Determine the [X, Y] coordinate at the center of the cell enclosing the given text.  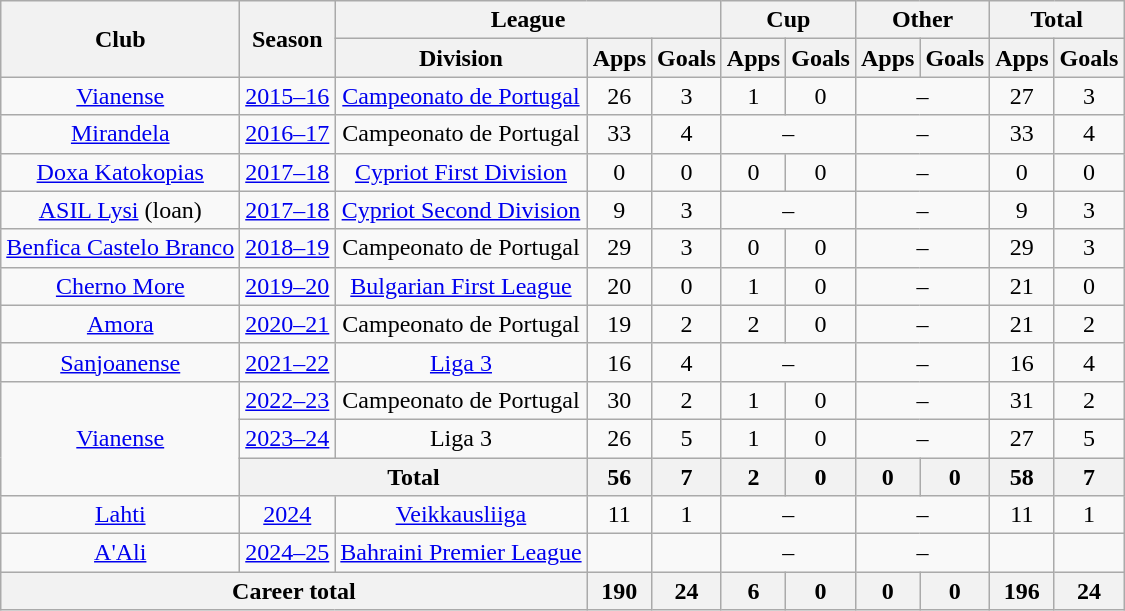
56 [619, 477]
Cup [788, 20]
2015–16 [288, 96]
19 [619, 324]
20 [619, 286]
Other [922, 20]
2022–23 [288, 400]
Cypriot First Division [461, 172]
Bahraini Premier League [461, 553]
Career total [294, 591]
2023–24 [288, 438]
League [528, 20]
Division [461, 58]
Club [120, 39]
Season [288, 39]
30 [619, 400]
A'Ali [120, 553]
2016–17 [288, 134]
Benfica Castelo Branco [120, 248]
196 [1022, 591]
Mirandela [120, 134]
Lahti [120, 515]
Veikkausliiga [461, 515]
2019–20 [288, 286]
2020–21 [288, 324]
2021–22 [288, 362]
58 [1022, 477]
Amora [120, 324]
Sanjoanense [120, 362]
31 [1022, 400]
Cypriot Second Division [461, 210]
ASIL Lysi (loan) [120, 210]
2024–25 [288, 553]
Bulgarian First League [461, 286]
6 [753, 591]
2024 [288, 515]
Cherno More [120, 286]
190 [619, 591]
2018–19 [288, 248]
Doxa Katokopias [120, 172]
